Return [x, y] of the center of cell containing provided text 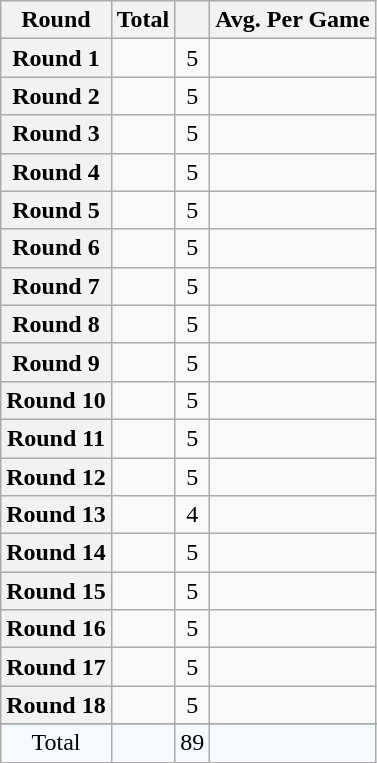
Round 7 [56, 286]
Round 8 [56, 324]
Round 16 [56, 629]
Round [56, 20]
Round 13 [56, 515]
Round 1 [56, 58]
Round 4 [56, 172]
Round 3 [56, 134]
4 [192, 515]
Round 10 [56, 400]
Round 14 [56, 553]
Round 5 [56, 210]
Round 17 [56, 667]
Round 15 [56, 591]
Avg. Per Game [292, 20]
Round 18 [56, 705]
89 [192, 743]
Round 12 [56, 477]
Round 6 [56, 248]
Round 2 [56, 96]
Round 9 [56, 362]
Round 11 [56, 438]
